Return the [x, y] coordinate for the center point of the cell that contains the specified text.  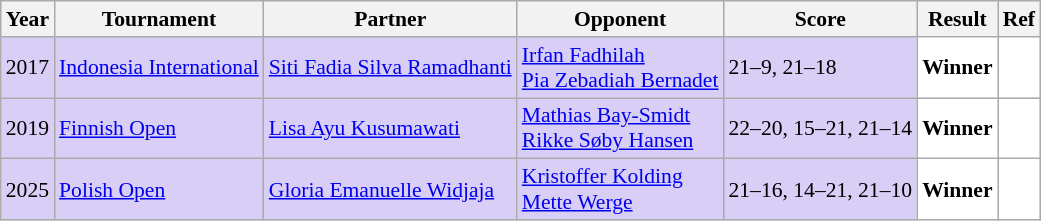
Kristoffer Kolding Mette Werge [620, 190]
Mathias Bay-Smidt Rikke Søby Hansen [620, 128]
Polish Open [159, 190]
2017 [28, 68]
22–20, 15–21, 21–14 [820, 128]
Lisa Ayu Kusumawati [390, 128]
Siti Fadia Silva Ramadhanti [390, 68]
Partner [390, 19]
Tournament [159, 19]
Score [820, 19]
Gloria Emanuelle Widjaja [390, 190]
21–16, 14–21, 21–10 [820, 190]
2019 [28, 128]
Indonesia International [159, 68]
Ref [1019, 19]
Opponent [620, 19]
21–9, 21–18 [820, 68]
Result [958, 19]
Year [28, 19]
2025 [28, 190]
Finnish Open [159, 128]
Irfan Fadhilah Pia Zebadiah Bernadet [620, 68]
